Output the [x, y] coordinate of the center of the cell containing the given text.  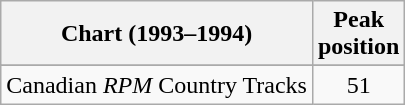
Peakposition [358, 34]
Canadian RPM Country Tracks [157, 85]
Chart (1993–1994) [157, 34]
51 [358, 85]
